Return the (X, Y) coordinate for the center point of the cell that contains the specified text.  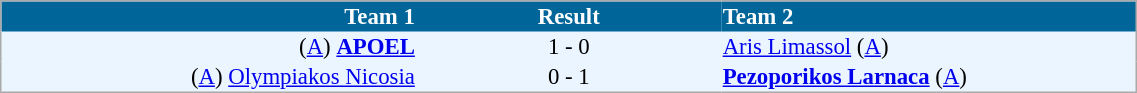
1 - 0 (568, 47)
Pezoporikos Larnaca (A) (929, 77)
Team 1 (209, 16)
(A) APOEL (209, 47)
Aris Limassol (A) (929, 47)
Result (568, 16)
Team 2 (929, 16)
0 - 1 (568, 77)
(A) Olympiakos Nicosia (209, 77)
